Scan for the cell matching the given text and deliver its [x, y] coordinate at center. 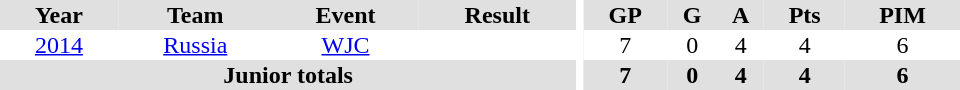
GP [625, 15]
PIM [902, 15]
G [692, 15]
Event [346, 15]
Pts [804, 15]
Team [196, 15]
Result [497, 15]
A [740, 15]
WJC [346, 45]
2014 [59, 45]
Russia [196, 45]
Junior totals [288, 75]
Year [59, 15]
